Provide the [x, y] coordinate of the cell's center where the given text is located.  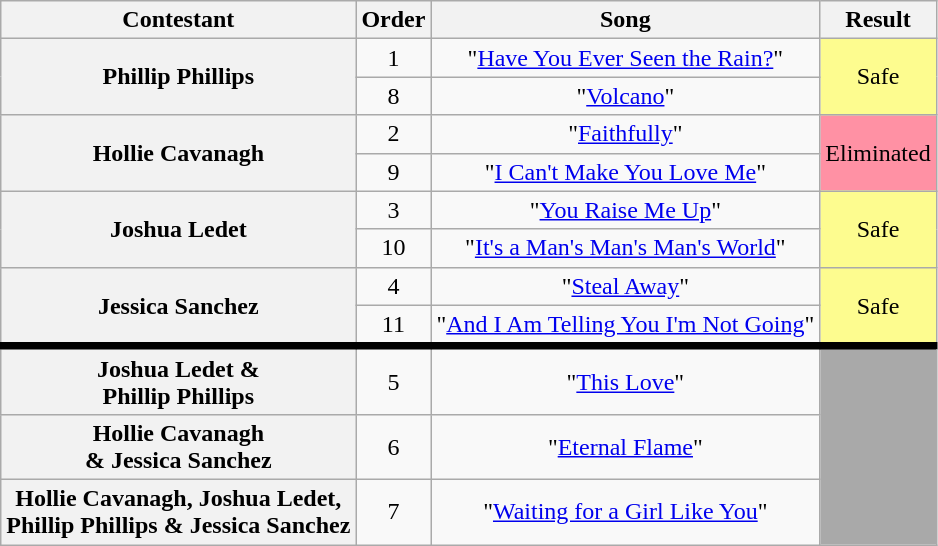
7 [394, 512]
"And I Am Telling You I'm Not Going" [626, 326]
2 [394, 134]
1 [394, 58]
11 [394, 326]
Jessica Sanchez [178, 306]
"Eternal Flame" [626, 446]
9 [394, 172]
"Waiting for a Girl Like You" [626, 512]
"I Can't Make You Love Me" [626, 172]
Hollie Cavanagh, Joshua Ledet,Phillip Phillips & Jessica Sanchez [178, 512]
3 [394, 210]
"Faithfully" [626, 134]
Joshua Ledet &Phillip Phillips [178, 380]
Joshua Ledet [178, 229]
"This Love" [626, 380]
Hollie Cavanagh& Jessica Sanchez [178, 446]
"Have You Ever Seen the Rain?" [626, 58]
"Volcano" [626, 96]
8 [394, 96]
5 [394, 380]
Contestant [178, 20]
Eliminated [878, 153]
Phillip Phillips [178, 77]
4 [394, 286]
Order [394, 20]
"Steal Away" [626, 286]
"You Raise Me Up" [626, 210]
Hollie Cavanagh [178, 153]
"It's a Man's Man's Man's World" [626, 248]
Result [878, 20]
Song [626, 20]
10 [394, 248]
6 [394, 446]
